Scan for the cell matching the given text and deliver its (X, Y) coordinate at center. 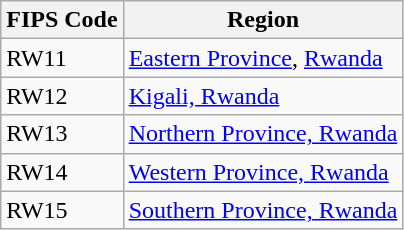
Western Province, Rwanda (263, 172)
Northern Province, Rwanda (263, 134)
Region (263, 20)
RW14 (62, 172)
Kigali, Rwanda (263, 96)
Southern Province, Rwanda (263, 210)
RW11 (62, 58)
Eastern Province, Rwanda (263, 58)
RW12 (62, 96)
RW13 (62, 134)
FIPS Code (62, 20)
RW15 (62, 210)
